Locate the cell with the specified text and output its (x, y) center coordinate. 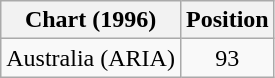
Chart (1996) (91, 20)
Position (227, 20)
93 (227, 58)
Australia (ARIA) (91, 58)
